Capture the cell that displays the provided text and extract its [X, Y] central coordinate. 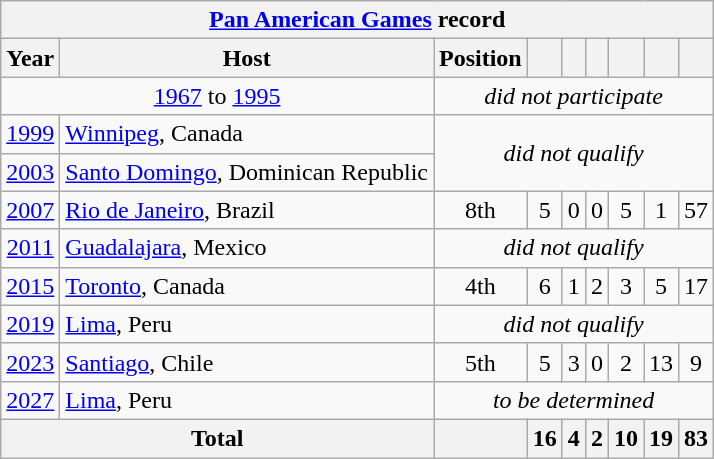
4th [481, 286]
Position [481, 58]
Host [247, 58]
2003 [30, 172]
Santiago, Chile [247, 362]
2023 [30, 362]
2015 [30, 286]
2007 [30, 210]
2027 [30, 400]
did not participate [574, 96]
Guadalajara, Mexico [247, 248]
Rio de Janeiro, Brazil [247, 210]
9 [696, 362]
13 [662, 362]
to be determined [574, 400]
Total [218, 438]
5th [481, 362]
6 [544, 286]
Toronto, Canada [247, 286]
57 [696, 210]
83 [696, 438]
17 [696, 286]
4 [574, 438]
Pan American Games record [358, 20]
1999 [30, 134]
2011 [30, 248]
Year [30, 58]
Winnipeg, Canada [247, 134]
Santo Domingo, Dominican Republic [247, 172]
8th [481, 210]
16 [544, 438]
2019 [30, 324]
19 [662, 438]
10 [626, 438]
1967 to 1995 [218, 96]
